For the text-containing cell, return its midpoint in (X, Y) coordinate format. 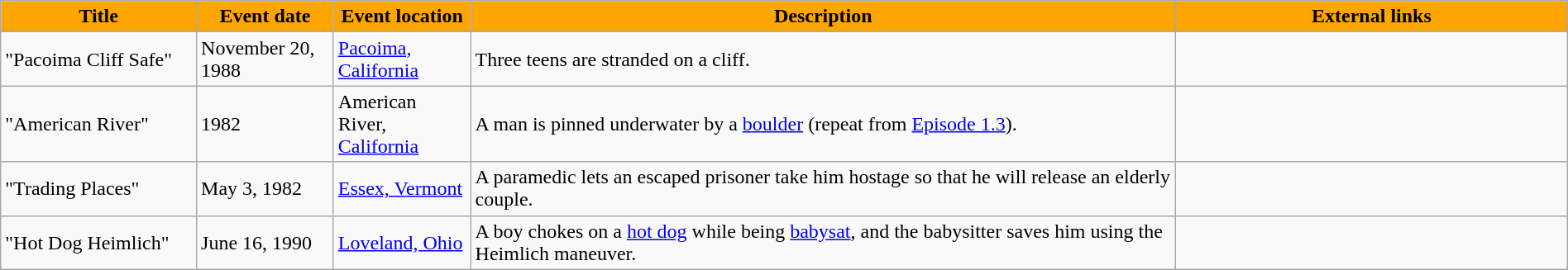
American River, California (402, 124)
A paramedic lets an escaped prisoner take him hostage so that he will release an elderly couple. (824, 188)
Pacoima, California (402, 59)
June 16, 1990 (265, 243)
Description (824, 17)
"Trading Places" (99, 188)
Three teens are stranded on a cliff. (824, 59)
Event location (402, 17)
May 3, 1982 (265, 188)
1982 (265, 124)
A man is pinned underwater by a boulder (repeat from Episode 1.3). (824, 124)
"Hot Dog Heimlich" (99, 243)
Essex, Vermont (402, 188)
A boy chokes on a hot dog while being babysat, and the babysitter saves him using the Heimlich maneuver. (824, 243)
"American River" (99, 124)
External links (1372, 17)
Loveland, Ohio (402, 243)
Title (99, 17)
"Pacoima Cliff Safe" (99, 59)
November 20, 1988 (265, 59)
Event date (265, 17)
